Return the (X, Y) coordinate for the center point of the cell that contains the specified text.  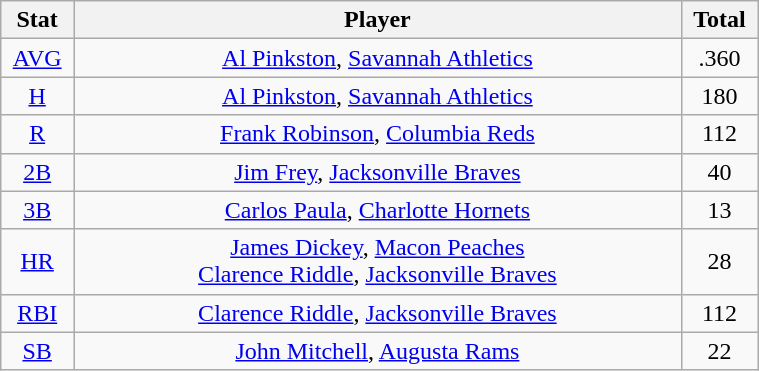
John Mitchell, Augusta Rams (378, 351)
HR (38, 262)
Carlos Paula, Charlotte Hornets (378, 210)
Jim Frey, Jacksonville Braves (378, 172)
Frank Robinson, Columbia Reds (378, 134)
R (38, 134)
Player (378, 20)
180 (719, 96)
James Dickey, Macon Peaches Clarence Riddle, Jacksonville Braves (378, 262)
2B (38, 172)
13 (719, 210)
Total (719, 20)
22 (719, 351)
H (38, 96)
Clarence Riddle, Jacksonville Braves (378, 313)
SB (38, 351)
40 (719, 172)
AVG (38, 58)
RBI (38, 313)
3B (38, 210)
Stat (38, 20)
28 (719, 262)
.360 (719, 58)
